Locate the cell with the specified text and output its [X, Y] center coordinate. 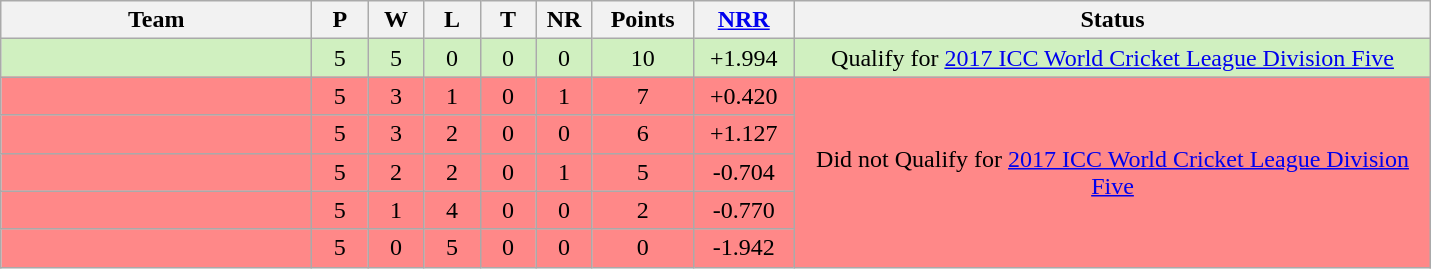
NRR [744, 20]
7 [642, 96]
-1.942 [744, 248]
+1.994 [744, 58]
L [452, 20]
NR [564, 20]
Team [156, 20]
4 [452, 210]
+0.420 [744, 96]
10 [642, 58]
T [508, 20]
Points [642, 20]
P [340, 20]
+1.127 [744, 134]
W [396, 20]
Qualify for 2017 ICC World Cricket League Division Five [1112, 58]
6 [642, 134]
-0.704 [744, 172]
Status [1112, 20]
Did not Qualify for 2017 ICC World Cricket League Division Five [1112, 172]
-0.770 [744, 210]
